From the cell containing the given text, extract its center point as [X, Y] coordinate. 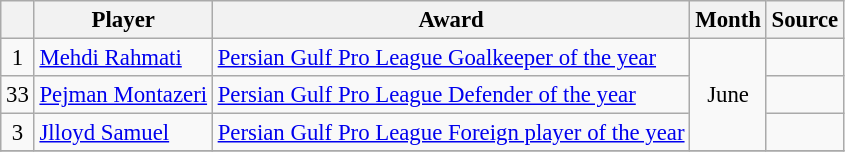
Mehdi Rahmati [123, 58]
Award [450, 20]
Jlloyd Samuel [123, 133]
3 [18, 133]
Pejman Montazeri [123, 95]
33 [18, 95]
Persian Gulf Pro League Goalkeeper of the year [450, 58]
Persian Gulf Pro League Foreign player of the year [450, 133]
Player [123, 20]
Persian Gulf Pro League Defender of the year [450, 95]
Source [804, 20]
Month [728, 20]
June [728, 96]
1 [18, 58]
